Return (X, Y) of the center of cell containing provided text 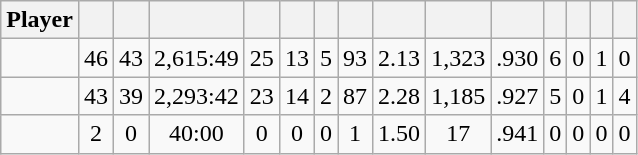
39 (132, 96)
46 (96, 58)
13 (296, 58)
.941 (518, 134)
.927 (518, 96)
2,293:42 (197, 96)
25 (262, 58)
1.50 (400, 134)
17 (458, 134)
2.28 (400, 96)
14 (296, 96)
1,185 (458, 96)
1,323 (458, 58)
23 (262, 96)
40:00 (197, 134)
6 (556, 58)
.930 (518, 58)
93 (356, 58)
2,615:49 (197, 58)
4 (624, 96)
87 (356, 96)
2.13 (400, 58)
Player (40, 20)
